Detect which cell encompasses the target text, then output its [x, y] center coordinate. 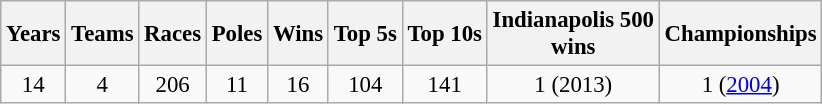
Top 10s [444, 34]
1 (2004) [740, 85]
1 (2013) [573, 85]
Years [34, 34]
Races [173, 34]
Wins [298, 34]
11 [236, 85]
14 [34, 85]
206 [173, 85]
Poles [236, 34]
104 [365, 85]
16 [298, 85]
4 [102, 85]
Top 5s [365, 34]
Championships [740, 34]
Teams [102, 34]
Indianapolis 500 wins [573, 34]
141 [444, 85]
